For the text-containing cell, return its midpoint in (X, Y) coordinate format. 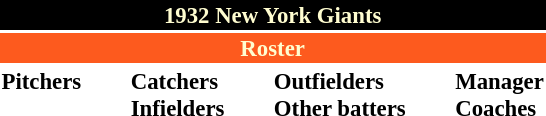
Roster (272, 48)
1932 New York Giants (272, 15)
